Extract the (x, y) coordinate from the center of the cell holding the provided text.  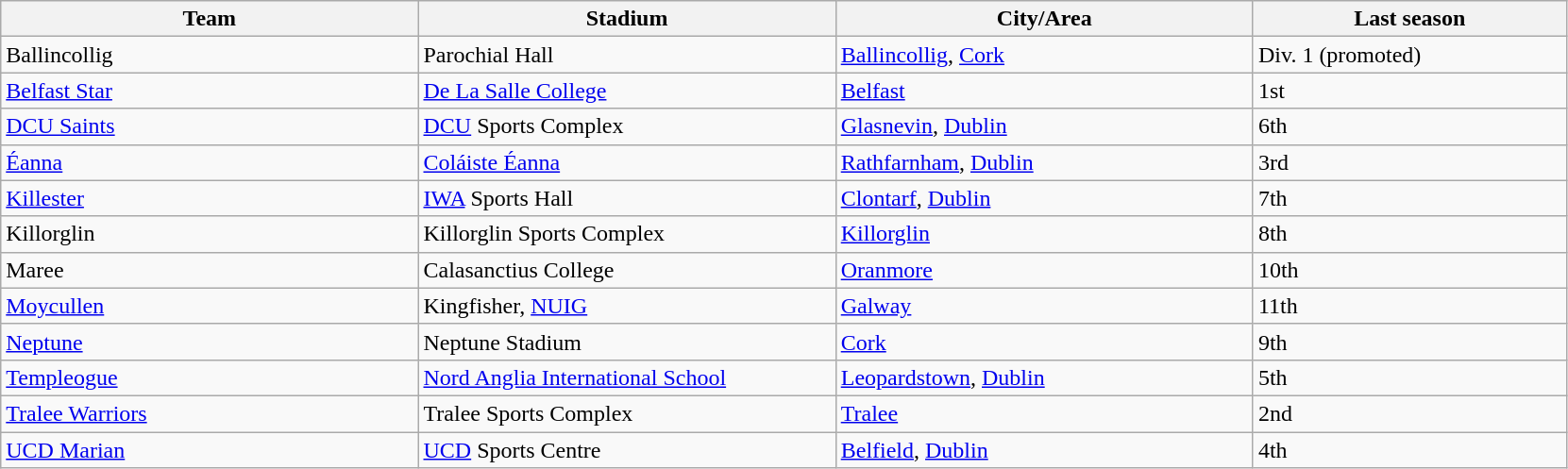
DCU Sports Complex (627, 126)
Stadium (627, 19)
Parochial Hall (627, 55)
6th (1409, 126)
Tralee Warriors (210, 413)
Kingfisher, NUIG (627, 306)
Neptune (210, 342)
De La Salle College (627, 91)
Glasnevin, Dublin (1044, 126)
Belfield, Dublin (1044, 450)
Leopardstown, Dublin (1044, 377)
10th (1409, 270)
1st (1409, 91)
4th (1409, 450)
Ballincollig, Cork (1044, 55)
IWA Sports Hall (627, 198)
2nd (1409, 413)
DCU Saints (210, 126)
Killorglin Sports Complex (627, 234)
Neptune Stadium (627, 342)
Éanna (210, 162)
11th (1409, 306)
Galway (1044, 306)
Tralee Sports Complex (627, 413)
Tralee (1044, 413)
Coláiste Éanna (627, 162)
Div. 1 (promoted) (1409, 55)
Maree (210, 270)
Moycullen (210, 306)
City/Area (1044, 19)
Belfast Star (210, 91)
8th (1409, 234)
Belfast (1044, 91)
Templeogue (210, 377)
Cork (1044, 342)
UCD Marian (210, 450)
7th (1409, 198)
Rathfarnham, Dublin (1044, 162)
Clontarf, Dublin (1044, 198)
Ballincollig (210, 55)
3rd (1409, 162)
Calasanctius College (627, 270)
Oranmore (1044, 270)
Nord Anglia International School (627, 377)
Last season (1409, 19)
Team (210, 19)
9th (1409, 342)
UCD Sports Centre (627, 450)
5th (1409, 377)
Killester (210, 198)
